Return (x, y) of the center of cell containing provided text 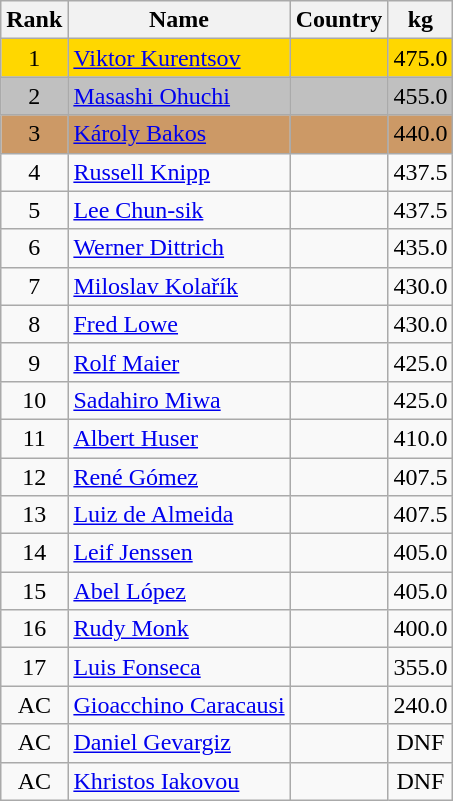
Name (179, 20)
Russell Knipp (179, 172)
Sadahiro Miwa (179, 400)
440.0 (420, 134)
Werner Dittrich (179, 248)
1 (34, 58)
240.0 (420, 705)
11 (34, 438)
5 (34, 210)
Rolf Maier (179, 362)
kg (420, 20)
10 (34, 400)
Luis Fonseca (179, 667)
Luiz de Almeida (179, 515)
Daniel Gevargiz (179, 743)
Lee Chun-sik (179, 210)
475.0 (420, 58)
7 (34, 286)
455.0 (420, 96)
René Gómez (179, 477)
14 (34, 553)
8 (34, 324)
Albert Huser (179, 438)
410.0 (420, 438)
Masashi Ohuchi (179, 96)
6 (34, 248)
400.0 (420, 629)
15 (34, 591)
Rudy Monk (179, 629)
Károly Bakos (179, 134)
Viktor Kurentsov (179, 58)
Country (339, 20)
16 (34, 629)
4 (34, 172)
Miloslav Kolařík (179, 286)
Gioacchino Caracausi (179, 705)
3 (34, 134)
Fred Lowe (179, 324)
Abel López (179, 591)
Leif Jenssen (179, 553)
435.0 (420, 248)
9 (34, 362)
Rank (34, 20)
355.0 (420, 667)
2 (34, 96)
12 (34, 477)
Khristos Iakovou (179, 781)
13 (34, 515)
17 (34, 667)
